Extract the (x, y) coordinate from the center of the cell holding the provided text.  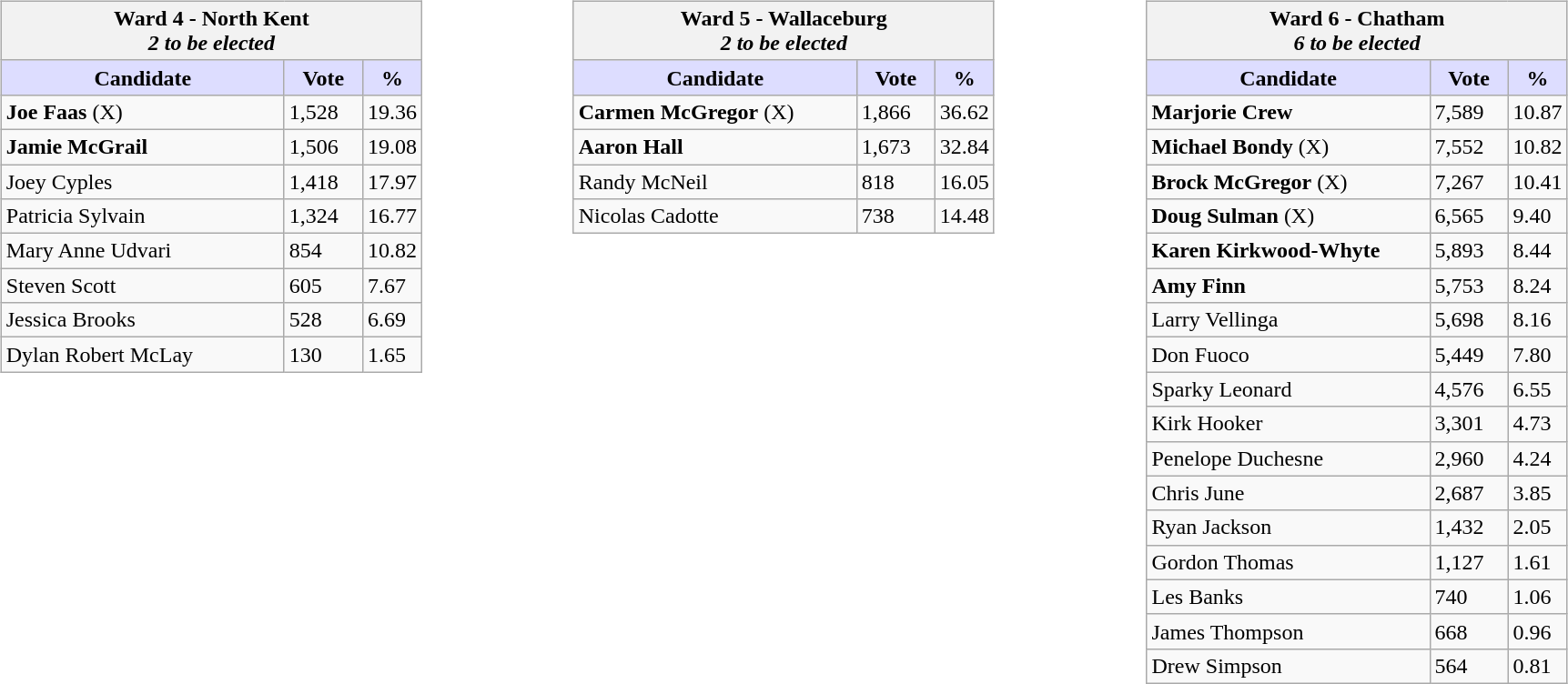
16.77 (391, 216)
1,506 (323, 146)
1,866 (895, 112)
14.48 (965, 216)
Jamie McGrail (142, 146)
1,418 (323, 181)
Chris June (1289, 493)
36.62 (965, 112)
1.61 (1538, 562)
Ward 6 - Chatham 6 to be elected (1357, 31)
16.05 (965, 181)
Ward 4 - North Kent 2 to be elected (211, 31)
Aaron Hall (715, 146)
Ward 5 - Wallaceburg 2 to be elected (784, 31)
0.96 (1538, 631)
Les Banks (1289, 597)
17.97 (391, 181)
7,267 (1469, 181)
5,698 (1469, 320)
1,673 (895, 146)
Joey Cyples (142, 181)
5,893 (1469, 251)
8.44 (1538, 251)
Sparky Leonard (1289, 389)
3,301 (1469, 424)
1,324 (323, 216)
19.08 (391, 146)
4,576 (1469, 389)
19.36 (391, 112)
4.73 (1538, 424)
7.80 (1538, 355)
6,565 (1469, 216)
Brock McGregor (X) (1289, 181)
2.05 (1538, 528)
1,528 (323, 112)
Michael Bondy (X) (1289, 146)
Kirk Hooker (1289, 424)
Randy McNeil (715, 181)
130 (323, 355)
6.69 (391, 320)
8.16 (1538, 320)
Marjorie Crew (1289, 112)
Doug Sulman (X) (1289, 216)
1,127 (1469, 562)
Nicolas Cadotte (715, 216)
Jessica Brooks (142, 320)
668 (1469, 631)
Dylan Robert McLay (142, 355)
605 (323, 286)
4.24 (1538, 458)
Drew Simpson (1289, 666)
1.65 (391, 355)
Gordon Thomas (1289, 562)
5,753 (1469, 286)
564 (1469, 666)
2,687 (1469, 493)
Penelope Duchesne (1289, 458)
10.87 (1538, 112)
Karen Kirkwood-Whyte (1289, 251)
James Thompson (1289, 631)
Carmen McGregor (X) (715, 112)
7,589 (1469, 112)
32.84 (965, 146)
738 (895, 216)
740 (1469, 597)
528 (323, 320)
Steven Scott (142, 286)
10.41 (1538, 181)
1.06 (1538, 597)
818 (895, 181)
Don Fuoco (1289, 355)
854 (323, 251)
7,552 (1469, 146)
Mary Anne Udvari (142, 251)
Larry Vellinga (1289, 320)
7.67 (391, 286)
1,432 (1469, 528)
Ryan Jackson (1289, 528)
9.40 (1538, 216)
8.24 (1538, 286)
Patricia Sylvain (142, 216)
0.81 (1538, 666)
Joe Faas (X) (142, 112)
5,449 (1469, 355)
6.55 (1538, 389)
Amy Finn (1289, 286)
3.85 (1538, 493)
2,960 (1469, 458)
